Provide the (X, Y) coordinate of the cell's center where the given text is located.  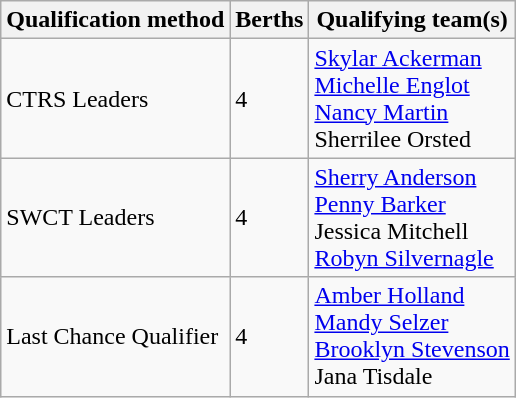
Amber Holland Mandy Selzer Brooklyn Stevenson Jana Tisdale (412, 336)
Berths (270, 20)
Qualifying team(s) (412, 20)
Qualification method (116, 20)
Last Chance Qualifier (116, 336)
SWCT Leaders (116, 218)
CTRS Leaders (116, 98)
Sherry Anderson Penny Barker Jessica Mitchell Robyn Silvernagle (412, 218)
Skylar Ackerman Michelle Englot Nancy Martin Sherrilee Orsted (412, 98)
